Provide the [x, y] coordinate of the cell's center where the given text is located.  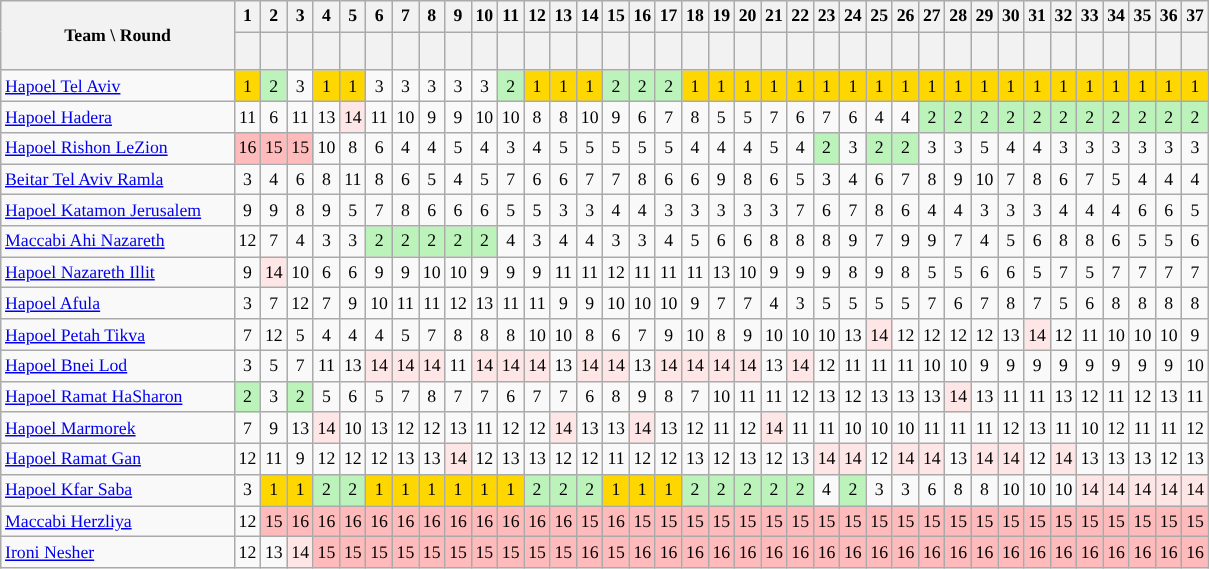
37 [1195, 16]
32 [1063, 16]
31 [1037, 16]
Hapoel Katamon Jerusalem [118, 210]
35 [1142, 16]
29 [984, 16]
36 [1169, 16]
27 [932, 16]
Hapoel Marmorek [118, 428]
34 [1116, 16]
17 [668, 16]
30 [1011, 16]
Hapoel Nazareth Illit [118, 272]
Hapoel Hadera [118, 116]
33 [1090, 16]
Beitar Tel Aviv Ramla [118, 178]
Hapoel Afula [118, 304]
Hapoel Petah Tikva [118, 334]
25 [879, 16]
Hapoel Tel Aviv [118, 86]
19 [721, 16]
Hapoel Rishon LeZion [118, 148]
Ironi Nesher [118, 552]
21 [774, 16]
28 [958, 16]
24 [853, 16]
Team \ Round [118, 36]
20 [747, 16]
Hapoel Ramat HaSharon [118, 396]
26 [905, 16]
Hapoel Kfar Saba [118, 490]
18 [695, 16]
22 [800, 16]
Hapoel Ramat Gan [118, 458]
Maccabi Herzliya [118, 520]
Maccabi Ahi Nazareth [118, 242]
Hapoel Bnei Lod [118, 366]
23 [826, 16]
